Capture the cell that displays the provided text and extract its [X, Y] central coordinate. 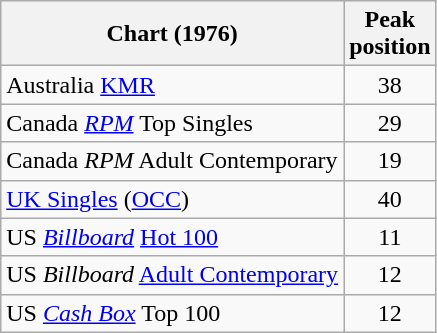
38 [390, 85]
29 [390, 123]
Canada RPM Top Singles [172, 123]
11 [390, 237]
US Billboard Adult Contemporary [172, 275]
US Cash Box Top 100 [172, 313]
Canada RPM Adult Contemporary [172, 161]
US Billboard Hot 100 [172, 237]
Peakposition [390, 34]
Australia KMR [172, 85]
40 [390, 199]
UK Singles (OCC) [172, 199]
Chart (1976) [172, 34]
19 [390, 161]
